Extract the (x, y) coordinate from the center of the cell holding the provided text.  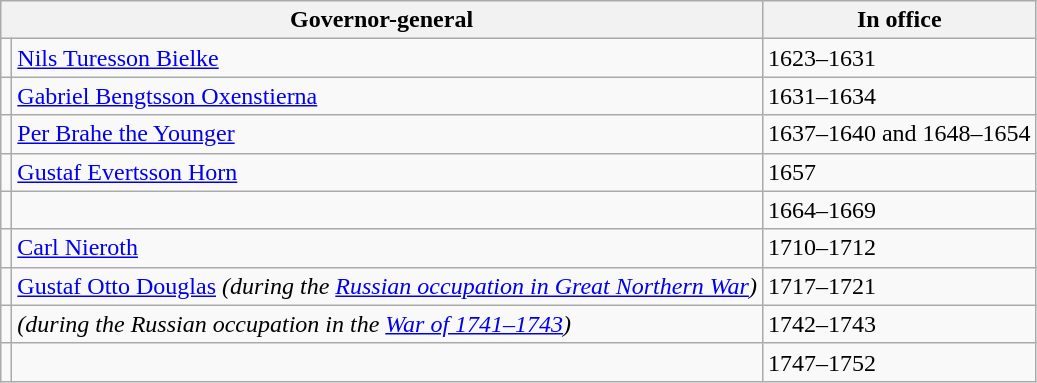
Nils Turesson Bielke (388, 58)
Gustaf Otto Douglas (during the Russian occupation in Great Northern War) (388, 286)
Gabriel Bengtsson Oxenstierna (388, 96)
1637–1640 and 1648–1654 (899, 134)
1657 (899, 172)
(during the Russian occupation in the War of 1741–1743) (388, 324)
1747–1752 (899, 362)
1742–1743 (899, 324)
1710–1712 (899, 248)
Gustaf Evertsson Horn (388, 172)
Carl Nieroth (388, 248)
1664–1669 (899, 210)
1623–1631 (899, 58)
1717–1721 (899, 286)
Per Brahe the Younger (388, 134)
Governor-general (382, 20)
In office (899, 20)
1631–1634 (899, 96)
